Capture the cell that displays the provided text and extract its (X, Y) central coordinate. 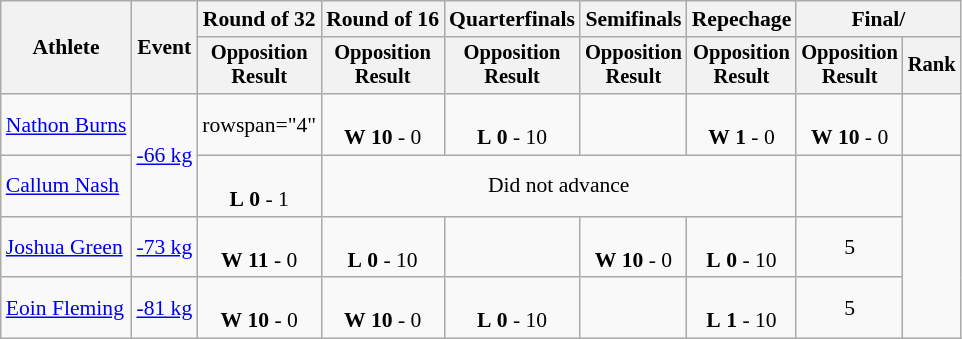
Athlete (66, 48)
L 1 - 10 (742, 308)
-81 kg (164, 308)
Round of 32 (259, 19)
Did not advance (558, 186)
L 0 - 1 (259, 186)
Eoin Fleming (66, 308)
-66 kg (164, 155)
Nathon Burns (66, 124)
Event (164, 48)
Round of 16 (382, 19)
Semifinals (634, 19)
Rank (932, 66)
rowspan="4" (259, 124)
Joshua Green (66, 248)
Quarterfinals (512, 19)
W 1 - 0 (742, 124)
-73 kg (164, 248)
Repechage (742, 19)
Callum Nash (66, 186)
Final/ (878, 19)
W 11 - 0 (259, 248)
